Locate the cell with the specified text and output its [X, Y] center coordinate. 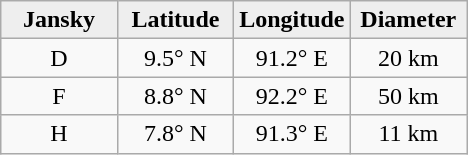
Jansky [59, 20]
20 km [408, 58]
H [59, 134]
8.8° N [175, 96]
F [59, 96]
Latitude [175, 20]
11 km [408, 134]
91.2° E [292, 58]
9.5° N [175, 58]
Longitude [292, 20]
Diameter [408, 20]
7.8° N [175, 134]
91.3° E [292, 134]
92.2° E [292, 96]
50 km [408, 96]
D [59, 58]
